Pinpoint the cell where the given text exists, returning its [x, y] midpoint coordinate. 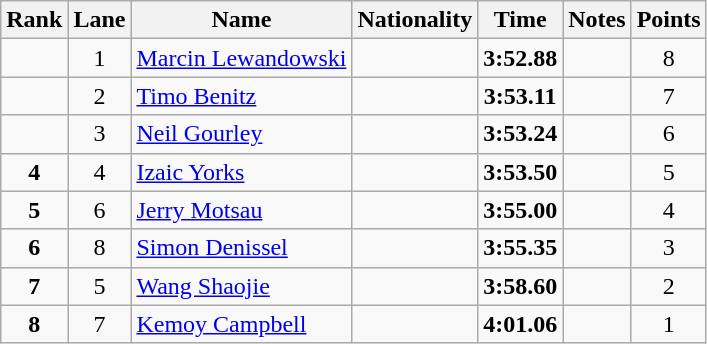
3:53.50 [520, 172]
3:55.35 [520, 248]
Notes [597, 20]
Wang Shaojie [242, 286]
Time [520, 20]
Kemoy Campbell [242, 324]
4:01.06 [520, 324]
Points [668, 20]
Rank [34, 20]
3:55.00 [520, 210]
3:52.88 [520, 58]
Marcin Lewandowski [242, 58]
3:53.11 [520, 96]
3:53.24 [520, 134]
Name [242, 20]
Simon Denissel [242, 248]
Neil Gourley [242, 134]
Nationality [415, 20]
3:58.60 [520, 286]
Timo Benitz [242, 96]
Lane [100, 20]
Izaic Yorks [242, 172]
Jerry Motsau [242, 210]
